Capture the cell that displays the provided text and extract its [x, y] central coordinate. 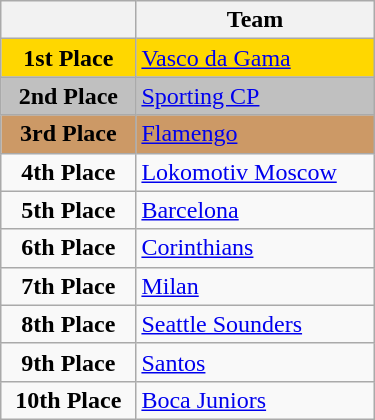
8th Place [68, 324]
1st Place [68, 58]
Team [255, 20]
6th Place [68, 248]
Corinthians [255, 248]
10th Place [68, 400]
Sporting CP [255, 96]
Seattle Sounders [255, 324]
Barcelona [255, 210]
4th Place [68, 172]
9th Place [68, 362]
Milan [255, 286]
5th Place [68, 210]
Lokomotiv Moscow [255, 172]
Santos [255, 362]
Boca Juniors [255, 400]
3rd Place [68, 134]
2nd Place [68, 96]
Flamengo [255, 134]
7th Place [68, 286]
Vasco da Gama [255, 58]
